Output the [x, y] coordinate of the center of the cell containing the given text.  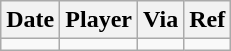
Ref [208, 20]
Date [30, 20]
Player [99, 20]
Via [160, 20]
